Extract the [x, y] coordinate from the center of the cell holding the provided text.  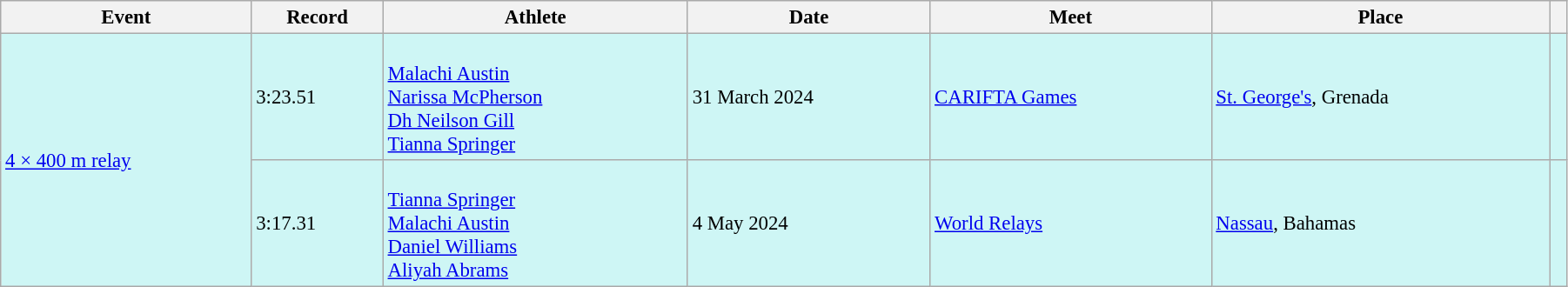
Event [126, 17]
Athlete [535, 17]
World Relays [1070, 224]
3:17.31 [317, 224]
Record [317, 17]
Tianna SpringerMalachi AustinDaniel WilliamsAliyah Abrams [535, 224]
St. George's, Grenada [1380, 97]
Date [808, 17]
3:23.51 [317, 97]
Place [1380, 17]
Nassau, Bahamas [1380, 224]
4 May 2024 [808, 224]
Meet [1070, 17]
Malachi AustinNarissa McPhersonDh Neilson GillTianna Springer [535, 97]
4 × 400 m relay [126, 160]
31 March 2024 [808, 97]
CARIFTA Games [1070, 97]
